Detect which cell encompasses the target text, then output its (x, y) center coordinate. 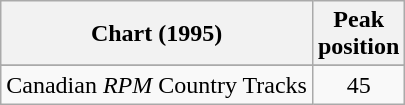
Peakposition (358, 34)
45 (358, 85)
Chart (1995) (157, 34)
Canadian RPM Country Tracks (157, 85)
